Capture the cell that displays the provided text and extract its (x, y) central coordinate. 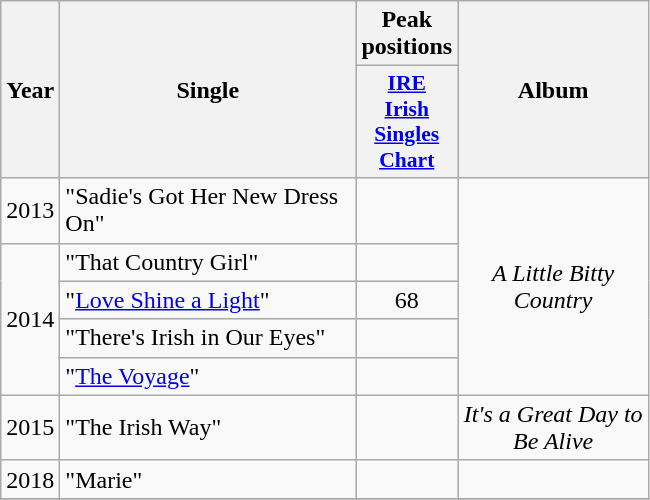
2015 (30, 428)
Year (30, 90)
IRE Irish Singles Chart (407, 122)
"Love Shine a Light" (208, 300)
"Sadie's Got Her New Dress On" (208, 210)
A Little Bitty Country (554, 286)
Single (208, 90)
It's a Great Day to Be Alive (554, 428)
2018 (30, 479)
Peak positions (407, 34)
"That Country Girl" (208, 262)
"The Irish Way" (208, 428)
"The Voyage" (208, 376)
"Marie" (208, 479)
2014 (30, 319)
68 (407, 300)
Album (554, 90)
2013 (30, 210)
"There's Irish in Our Eyes" (208, 338)
